Provide the (X, Y) coordinate of the cell's center where the given text is located.  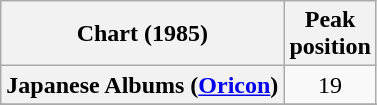
Japanese Albums (Oricon) (142, 85)
Chart (1985) (142, 34)
Peakposition (330, 34)
19 (330, 85)
